Return the (X, Y) coordinate for the center point of the cell that contains the specified text.  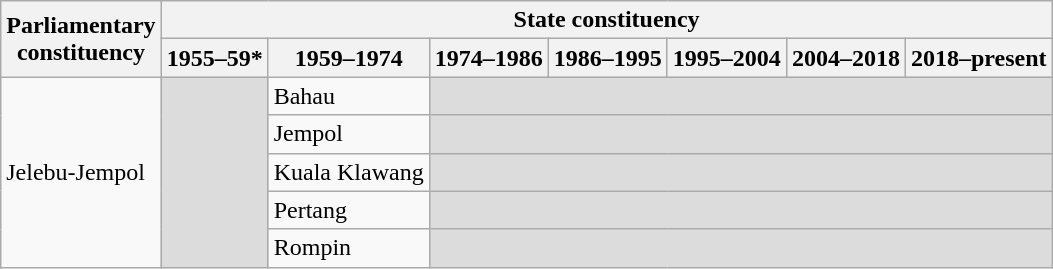
Pertang (348, 210)
Kuala Klawang (348, 172)
Bahau (348, 96)
2004–2018 (846, 58)
2018–present (978, 58)
1986–1995 (608, 58)
Rompin (348, 248)
Jelebu-Jempol (81, 172)
Parliamentaryconstituency (81, 39)
State constituency (606, 20)
1974–1986 (488, 58)
Jempol (348, 134)
1955–59* (214, 58)
1995–2004 (726, 58)
1959–1974 (348, 58)
